Capture the cell that displays the provided text and extract its (x, y) central coordinate. 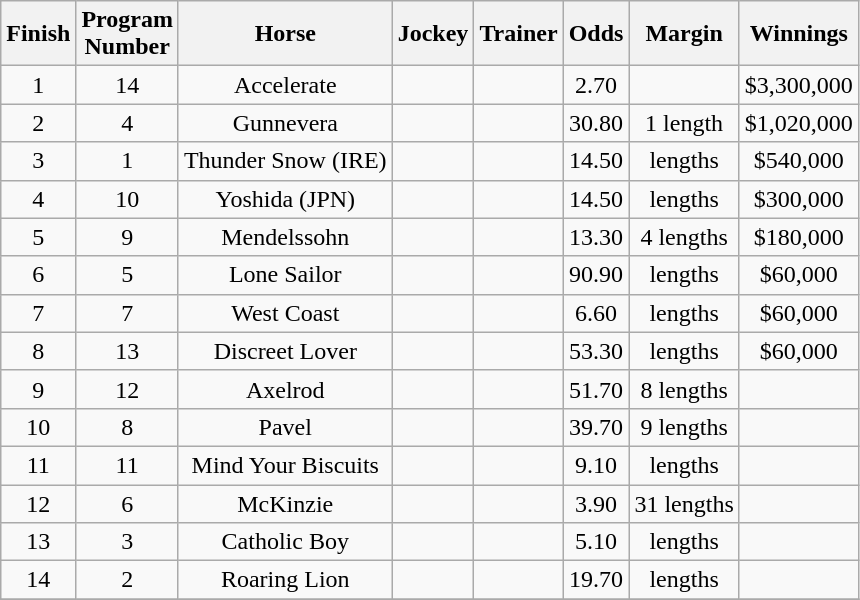
39.70 (596, 427)
$3,300,000 (798, 85)
90.90 (596, 275)
2.70 (596, 85)
Roaring Lion (285, 580)
$1,020,000 (798, 123)
$180,000 (798, 237)
19.70 (596, 580)
McKinzie (285, 503)
4 lengths (684, 237)
Trainer (518, 34)
Catholic Boy (285, 542)
Pavel (285, 427)
Mendelssohn (285, 237)
Accelerate (285, 85)
$540,000 (798, 161)
Mind Your Biscuits (285, 465)
Margin (684, 34)
Gunnevera (285, 123)
53.30 (596, 351)
Horse (285, 34)
Finish (38, 34)
Yoshida (JPN) (285, 199)
51.70 (596, 389)
Thunder Snow (IRE) (285, 161)
31 lengths (684, 503)
9 lengths (684, 427)
Lone Sailor (285, 275)
8 lengths (684, 389)
13.30 (596, 237)
Winnings (798, 34)
$300,000 (798, 199)
Odds (596, 34)
West Coast (285, 313)
5.10 (596, 542)
30.80 (596, 123)
3.90 (596, 503)
Axelrod (285, 389)
ProgramNumber (128, 34)
1 length (684, 123)
9.10 (596, 465)
6.60 (596, 313)
Discreet Lover (285, 351)
Jockey (433, 34)
